Capture the cell that displays the provided text and extract its (X, Y) central coordinate. 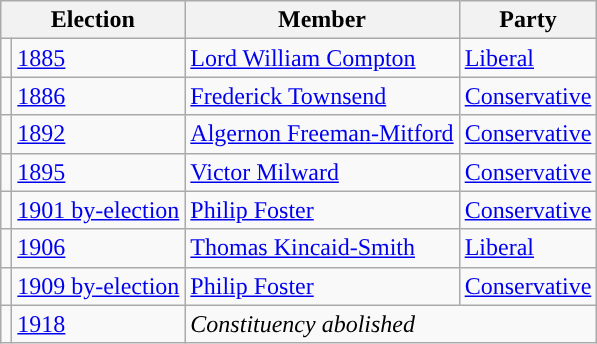
1885 (98, 58)
1918 (98, 324)
Frederick Townsend (322, 96)
Lord William Compton (322, 58)
1906 (98, 248)
1886 (98, 96)
1892 (98, 134)
Party (528, 20)
Victor Milward (322, 172)
Election (93, 20)
Constituency abolished (391, 324)
Algernon Freeman-Mitford (322, 134)
1895 (98, 172)
1909 by-election (98, 286)
1901 by-election (98, 210)
Member (322, 20)
Thomas Kincaid-Smith (322, 248)
